Scan for the cell matching the given text and deliver its [X, Y] coordinate at center. 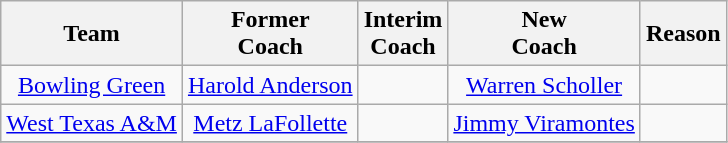
NewCoach [544, 34]
Harold Anderson [270, 85]
InterimCoach [403, 34]
Reason [683, 34]
FormerCoach [270, 34]
Warren Scholler [544, 85]
Team [92, 34]
Bowling Green [92, 85]
Jimmy Viramontes [544, 123]
West Texas A&M [92, 123]
Metz LaFollette [270, 123]
